Pinpoint the cell where the given text exists, returning its (x, y) midpoint coordinate. 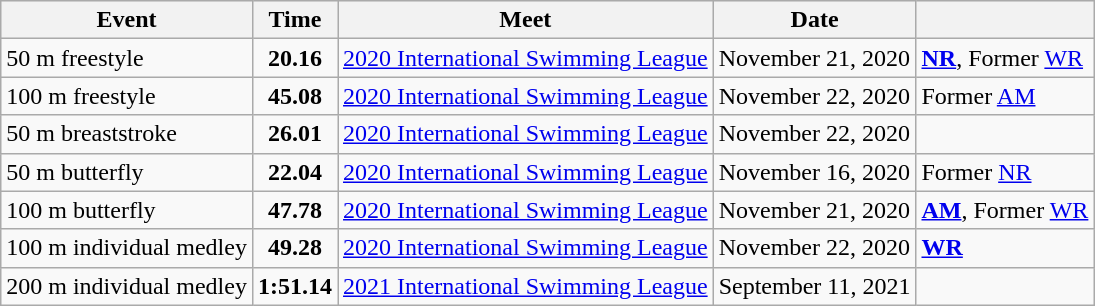
WR (1005, 248)
Former NR (1005, 172)
22.04 (294, 172)
Meet (526, 20)
2021 International Swimming League (526, 286)
100 m butterfly (127, 210)
AM, Former WR (1005, 210)
50 m breaststroke (127, 134)
Date (814, 20)
September 11, 2021 (814, 286)
50 m freestyle (127, 58)
45.08 (294, 96)
100 m individual medley (127, 248)
NR, Former WR (1005, 58)
Former AM (1005, 96)
November 16, 2020 (814, 172)
100 m freestyle (127, 96)
50 m butterfly (127, 172)
1:51.14 (294, 286)
26.01 (294, 134)
47.78 (294, 210)
200 m individual medley (127, 286)
49.28 (294, 248)
Event (127, 20)
20.16 (294, 58)
Time (294, 20)
